Identify which cell holds the provided text, then report its (X, Y) central coordinate. 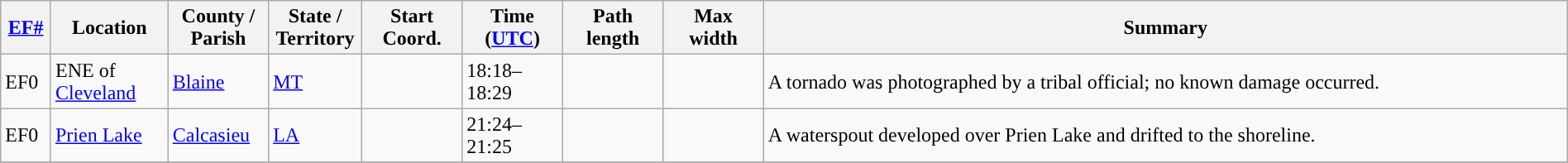
A waterspout developed over Prien Lake and drifted to the shoreline. (1165, 136)
18:18–18:29 (513, 81)
LA (316, 136)
Summary (1165, 28)
Time (UTC) (513, 28)
Path length (612, 28)
State / Territory (316, 28)
MT (316, 81)
Prien Lake (109, 136)
21:24–21:25 (513, 136)
Calcasieu (218, 136)
Blaine (218, 81)
EF# (26, 28)
ENE of Cleveland (109, 81)
Location (109, 28)
Max width (713, 28)
A tornado was photographed by a tribal official; no known damage occurred. (1165, 81)
Start Coord. (412, 28)
County / Parish (218, 28)
